Return [x, y] of the center of cell containing provided text 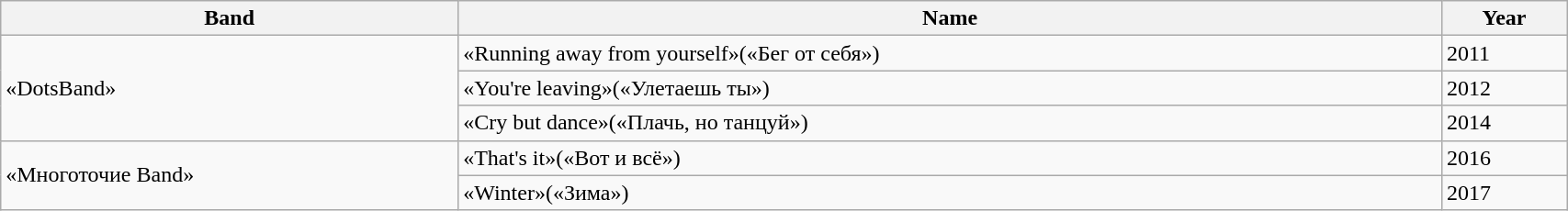
«That's it»(«Вот и всё») [950, 158]
2012 [1504, 88]
2014 [1504, 123]
«DotsBand» [230, 88]
«Cry but dance»(«Плачь, но танцуй») [950, 123]
2017 [1504, 193]
«You're leaving»(«Улетаешь ты») [950, 88]
Year [1504, 18]
2011 [1504, 53]
Name [950, 18]
«Многоточие Band» [230, 175]
Band [230, 18]
2016 [1504, 158]
«Running away from yourself»(«Бег от себя») [950, 53]
«Winter»(«Зима») [950, 193]
